Search for the cell housing the specified text and yield its (X, Y) center coordinate. 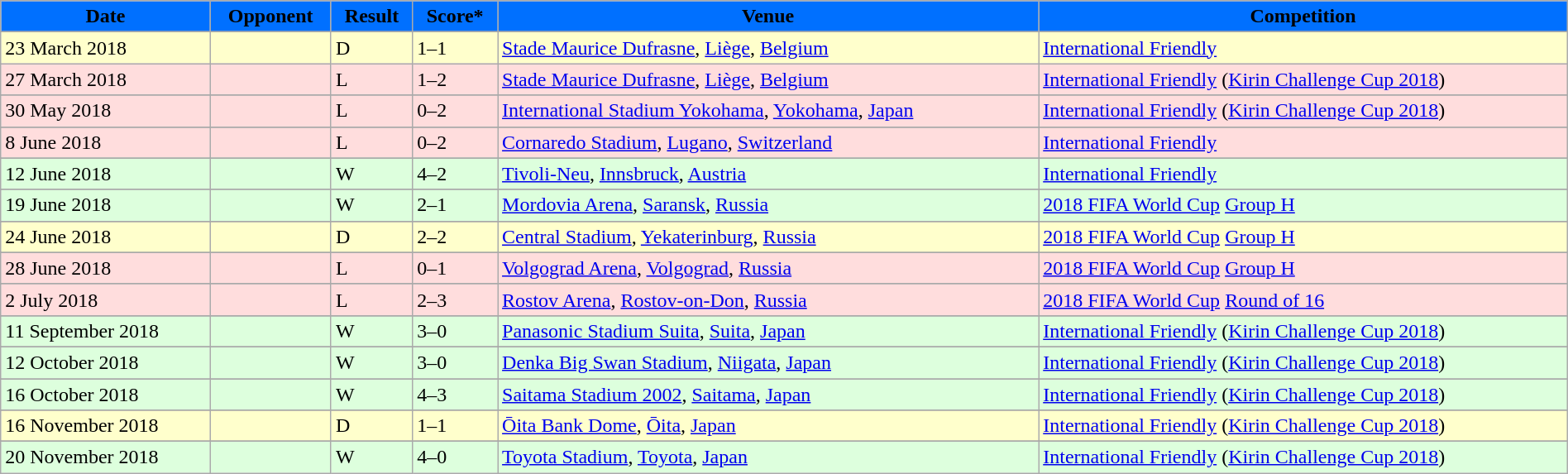
Result (371, 17)
International Stadium Yokohama, Yokohama, Japan (768, 111)
2018 FIFA World Cup Round of 16 (1303, 299)
Saitama Stadium 2002, Saitama, Japan (768, 395)
8 June 2018 (106, 142)
16 November 2018 (106, 426)
16 October 2018 (106, 395)
Volgograd Arena, Volgograd, Russia (768, 268)
Tivoli-Neu, Innsbruck, Austria (768, 174)
23 March 2018 (106, 48)
Ōita Bank Dome, Ōita, Japan (768, 426)
Date (106, 17)
12 October 2018 (106, 362)
Venue (768, 17)
0–1 (455, 268)
4–0 (455, 457)
Denka Big Swan Stadium, Niigata, Japan (768, 362)
20 November 2018 (106, 457)
12 June 2018 (106, 174)
Rostov Arena, Rostov-on-Don, Russia (768, 299)
Mordovia Arena, Saransk, Russia (768, 205)
4–3 (455, 395)
19 June 2018 (106, 205)
Competition (1303, 17)
28 June 2018 (106, 268)
Panasonic Stadium Suita, Suita, Japan (768, 331)
Opponent (270, 17)
11 September 2018 (106, 331)
2–1 (455, 205)
24 June 2018 (106, 237)
2 July 2018 (106, 299)
2–3 (455, 299)
Toyota Stadium, Toyota, Japan (768, 457)
4–2 (455, 174)
Score* (455, 17)
1–2 (455, 79)
Cornaredo Stadium, Lugano, Switzerland (768, 142)
2–2 (455, 237)
30 May 2018 (106, 111)
Central Stadium, Yekaterinburg, Russia (768, 237)
27 March 2018 (106, 79)
